Pinpoint the cell where the given text exists, returning its (x, y) midpoint coordinate. 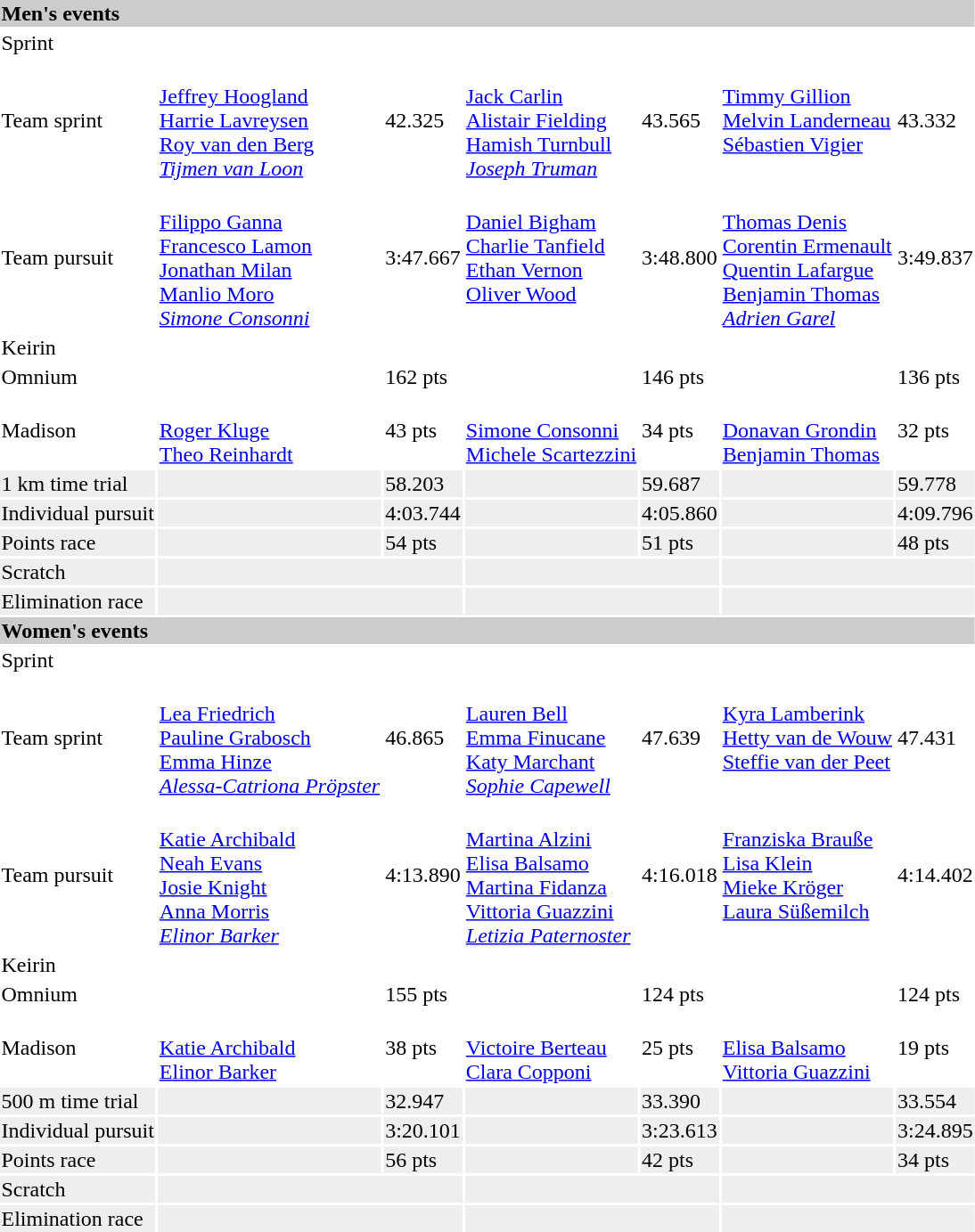
Simone ConsonniMichele Scartezzini (551, 430)
58.203 (423, 484)
Lauren BellEmma FinucaneKaty MarchantSophie Capewell (551, 738)
42.325 (423, 120)
Katie ArchibaldNeah EvansJosie KnightAnna MorrisElinor Barker (269, 875)
59.778 (936, 484)
136 pts (936, 377)
43.565 (680, 120)
Men's events (487, 13)
3:49.837 (936, 258)
Kyra LamberinkHetty van de WouwSteffie van der Peet (807, 738)
3:48.800 (680, 258)
43.332 (936, 120)
Thomas DenisCorentin ErmenaultQuentin LafargueBenjamin ThomasAdrien Garel (807, 258)
32 pts (936, 430)
33.390 (680, 1101)
43 pts (423, 430)
Martina AlziniElisa BalsamoMartina FidanzaVittoria GuazziniLetizia Paternoster (551, 875)
47.639 (680, 738)
51 pts (680, 543)
32.947 (423, 1101)
Roger KlugeTheo Reinhardt (269, 430)
3:47.667 (423, 258)
38 pts (423, 1048)
Katie ArchibaldElinor Barker (269, 1048)
146 pts (680, 377)
500 m time trial (78, 1101)
Donavan GrondinBenjamin Thomas (807, 430)
4:03.744 (423, 513)
Timmy GillionMelvin LanderneauSébastien Vigier (807, 120)
Victoire BerteauClara Copponi (551, 1048)
42 pts (680, 1160)
1 km time trial (78, 484)
4:14.402 (936, 875)
Elisa BalsamoVittoria Guazzini (807, 1048)
48 pts (936, 543)
56 pts (423, 1160)
Lea FriedrichPauline GraboschEmma HinzeAlessa-Catriona Pröpster (269, 738)
19 pts (936, 1048)
47.431 (936, 738)
54 pts (423, 543)
3:24.895 (936, 1130)
4:16.018 (680, 875)
46.865 (423, 738)
162 pts (423, 377)
3:20.101 (423, 1130)
Filippo GannaFrancesco LamonJonathan MilanManlio MoroSimone Consonni (269, 258)
Jeffrey HooglandHarrie LavreysenRoy van den BergTijmen van Loon (269, 120)
59.687 (680, 484)
33.554 (936, 1101)
4:09.796 (936, 513)
155 pts (423, 994)
25 pts (680, 1048)
Women's events (487, 631)
Franziska BraußeLisa KleinMieke KrögerLaura Süßemilch (807, 875)
Jack CarlinAlistair FieldingHamish TurnbullJoseph Truman (551, 120)
Daniel BighamCharlie TanfieldEthan VernonOliver Wood (551, 258)
4:13.890 (423, 875)
4:05.860 (680, 513)
3:23.613 (680, 1130)
